Scan for the cell matching the given text and deliver its (x, y) coordinate at center. 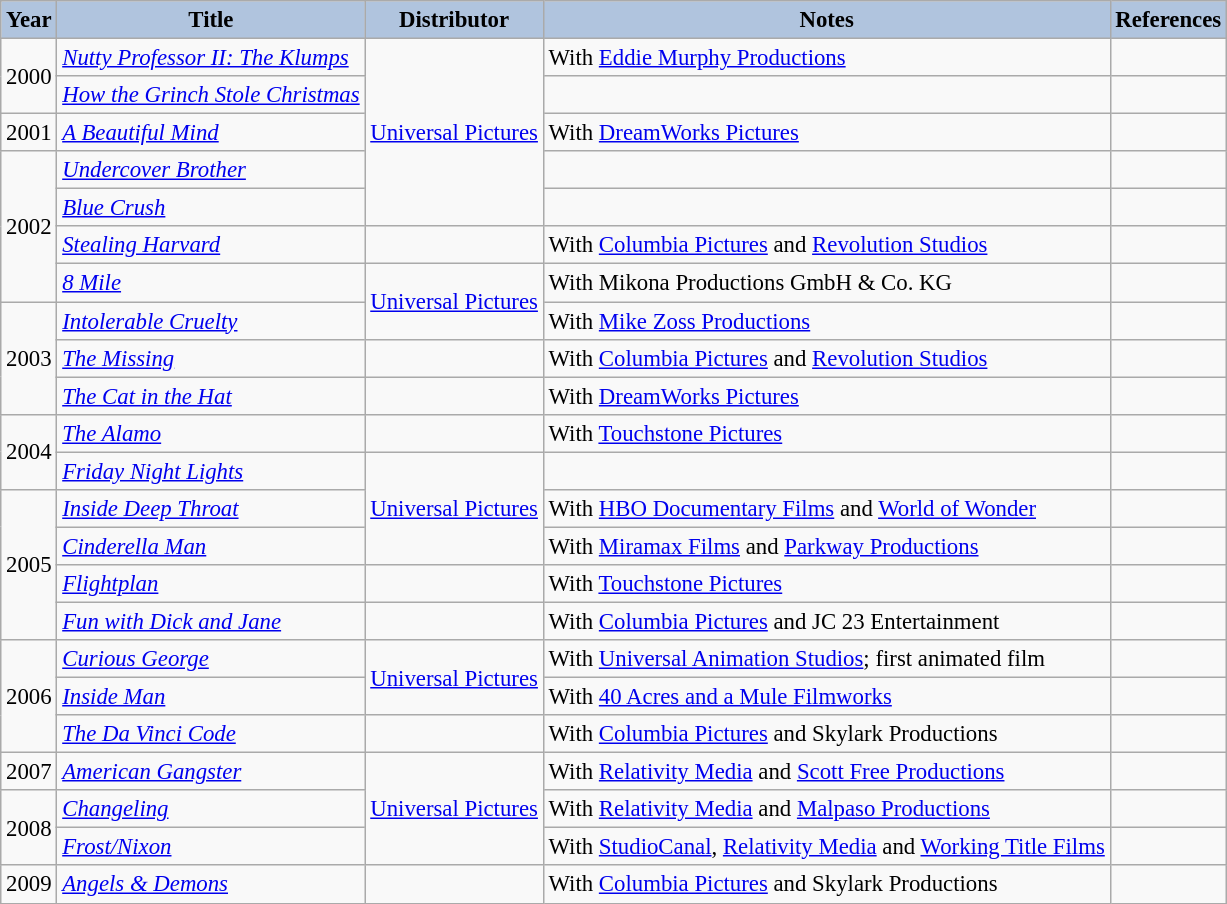
With Columbia Pictures and JC 23 Entertainment (826, 621)
The Cat in the Hat (211, 396)
Flightplan (211, 584)
2006 (29, 696)
With Relativity Media and Malpaso Productions (826, 809)
With StudioCanal, Relativity Media and Working Title Films (826, 847)
Notes (826, 20)
Title (211, 20)
With Relativity Media and Scott Free Productions (826, 772)
Cinderella Man (211, 546)
Fun with Dick and Jane (211, 621)
Angels & Demons (211, 885)
The Da Vinci Code (211, 734)
How the Grinch Stole Christmas (211, 95)
2001 (29, 133)
Distributor (454, 20)
American Gangster (211, 772)
Inside Deep Throat (211, 509)
With Eddie Murphy Productions (826, 58)
Changeling (211, 809)
Intolerable Cruelty (211, 321)
With Universal Animation Studios; first animated film (826, 659)
Curious George (211, 659)
References (1168, 20)
Nutty Professor II: The Klumps (211, 58)
2008 (29, 828)
With Mikona Productions GmbH & Co. KG (826, 283)
2005 (29, 565)
With 40 Acres and a Mule Filmworks (826, 697)
2007 (29, 772)
2004 (29, 452)
Friday Night Lights (211, 471)
8 Mile (211, 283)
The Alamo (211, 433)
Year (29, 20)
Frost/Nixon (211, 847)
With Mike Zoss Productions (826, 321)
2009 (29, 885)
2000 (29, 76)
Blue Crush (211, 208)
With Miramax Films and Parkway Productions (826, 546)
Undercover Brother (211, 170)
The Missing (211, 358)
2003 (29, 358)
Inside Man (211, 697)
2002 (29, 226)
A Beautiful Mind (211, 133)
With HBO Documentary Films and World of Wonder (826, 509)
Stealing Harvard (211, 245)
